Detect which cell encompasses the target text, then output its [x, y] center coordinate. 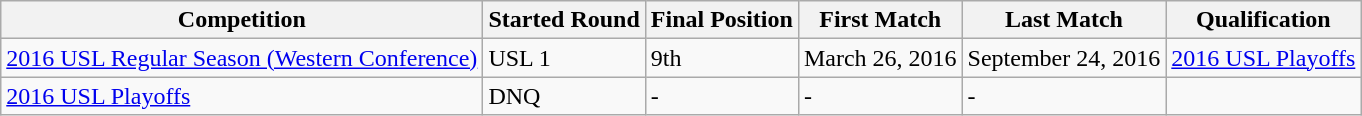
March 26, 2016 [880, 58]
Started Round [564, 20]
September 24, 2016 [1064, 58]
Final Position [722, 20]
First Match [880, 20]
9th [722, 58]
DNQ [564, 96]
Qualification [1264, 20]
2016 USL Regular Season (Western Conference) [242, 58]
Competition [242, 20]
USL 1 [564, 58]
Last Match [1064, 20]
